Provide the [x, y] coordinate of the cell's center where the given text is located.  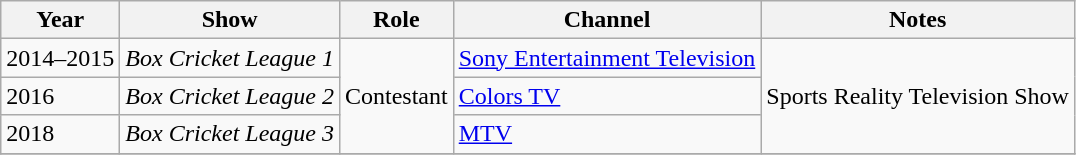
2018 [60, 134]
2016 [60, 96]
MTV [607, 134]
Box Cricket League 2 [230, 96]
Box Cricket League 1 [230, 58]
Box Cricket League 3 [230, 134]
Sony Entertainment Television [607, 58]
Sports Reality Television Show [918, 96]
Channel [607, 20]
Role [396, 20]
Show [230, 20]
Notes [918, 20]
2014–2015 [60, 58]
Colors TV [607, 96]
Year [60, 20]
Contestant [396, 96]
